Return (X, Y) of the center of cell containing provided text 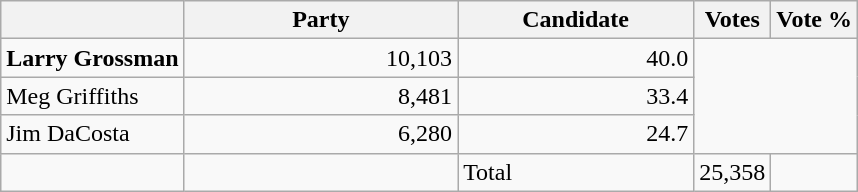
Larry Grossman (92, 58)
Candidate (576, 20)
24.7 (576, 134)
40.0 (576, 58)
Jim DaCosta (92, 134)
8,481 (321, 96)
33.4 (576, 96)
Party (321, 20)
Total (576, 172)
Vote % (814, 20)
6,280 (321, 134)
10,103 (321, 58)
25,358 (732, 172)
Votes (732, 20)
Meg Griffiths (92, 96)
